Locate the cell with the specified text and output its (x, y) center coordinate. 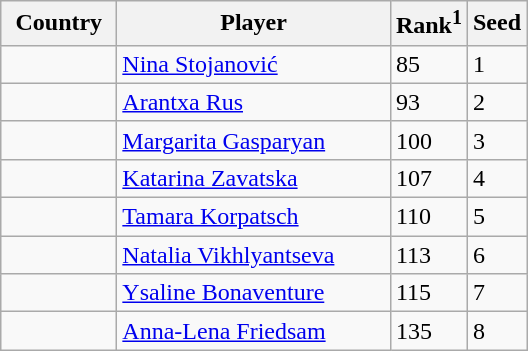
Tamara Korpatsch (254, 217)
100 (428, 140)
Nina Stojanović (254, 64)
Natalia Vikhlyantseva (254, 255)
115 (428, 293)
Margarita Gasparyan (254, 140)
2 (496, 102)
Rank1 (428, 24)
Seed (496, 24)
93 (428, 102)
8 (496, 331)
Player (254, 24)
135 (428, 331)
5 (496, 217)
110 (428, 217)
6 (496, 255)
Ysaline Bonaventure (254, 293)
Katarina Zavatska (254, 178)
3 (496, 140)
4 (496, 178)
107 (428, 178)
1 (496, 64)
Anna-Lena Friedsam (254, 331)
Country (59, 24)
85 (428, 64)
Arantxa Rus (254, 102)
7 (496, 293)
113 (428, 255)
